Output the (x, y) coordinate of the center of the cell containing the given text.  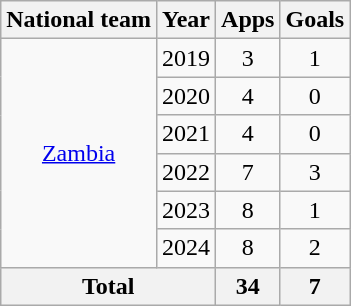
Apps (248, 20)
Total (108, 286)
34 (248, 286)
2022 (186, 172)
National team (79, 20)
Goals (315, 20)
Zambia (79, 153)
2019 (186, 58)
2 (315, 248)
2024 (186, 248)
2020 (186, 96)
2021 (186, 134)
2023 (186, 210)
Year (186, 20)
